Locate the cell with the specified text and output its (X, Y) center coordinate. 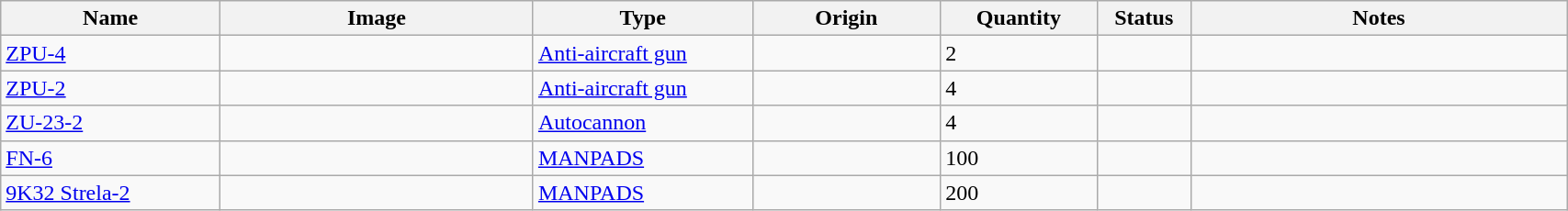
Image (377, 18)
Notes (1378, 18)
2 (1019, 53)
ZPU-2 (110, 88)
Name (110, 18)
100 (1019, 158)
ZPU-4 (110, 53)
Status (1144, 18)
Origin (847, 18)
9K32 Strela-2 (110, 193)
FN-6 (110, 158)
Quantity (1019, 18)
200 (1019, 193)
Type (643, 18)
ZU-23-2 (110, 123)
Autocannon (643, 123)
